Provide the [X, Y] coordinate of the cell's center where the given text is located.  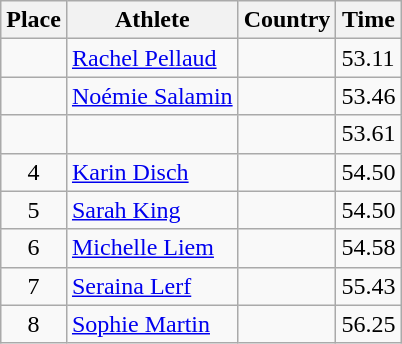
5 [34, 210]
7 [34, 286]
53.61 [368, 134]
Time [368, 20]
Country [287, 20]
53.11 [368, 58]
Sarah King [152, 210]
4 [34, 172]
Sophie Martin [152, 324]
Karin Disch [152, 172]
Michelle Liem [152, 248]
6 [34, 248]
8 [34, 324]
Rachel Pellaud [152, 58]
53.46 [368, 96]
Place [34, 20]
Noémie Salamin [152, 96]
54.58 [368, 248]
Seraina Lerf [152, 286]
56.25 [368, 324]
Athlete [152, 20]
55.43 [368, 286]
